Find where the given text appears and provide that cell's center as [X, Y] coordinate. 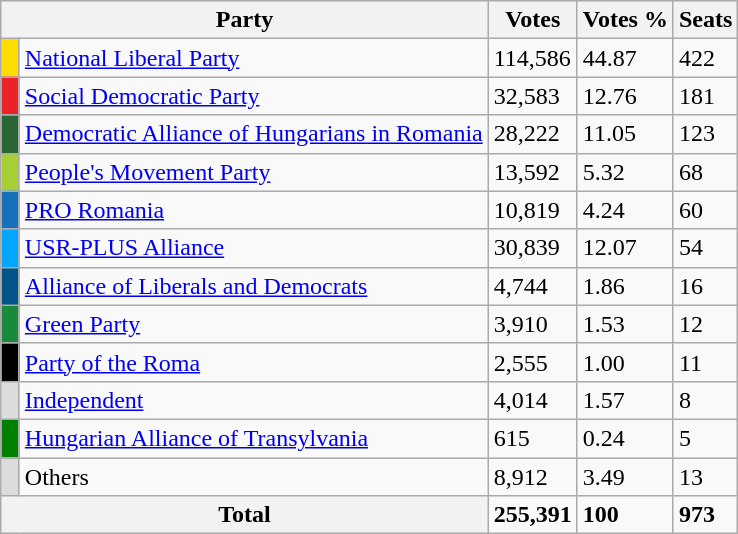
16 [705, 286]
People's Movement Party [254, 172]
10,819 [532, 210]
USR-PLUS Alliance [254, 248]
3,910 [532, 324]
Votes [532, 20]
8,912 [532, 477]
54 [705, 248]
0.24 [625, 438]
13,592 [532, 172]
32,583 [532, 96]
Seats [705, 20]
3.49 [625, 477]
Independent [254, 400]
123 [705, 134]
1.86 [625, 286]
114,586 [532, 58]
Party of the Roma [254, 362]
12.07 [625, 248]
Alliance of Liberals and Democrats [254, 286]
1.57 [625, 400]
8 [705, 400]
Green Party [254, 324]
Party [244, 20]
44.87 [625, 58]
4,014 [532, 400]
Hungarian Alliance of Transylvania [254, 438]
4.24 [625, 210]
30,839 [532, 248]
1.53 [625, 324]
615 [532, 438]
National Liberal Party [254, 58]
5 [705, 438]
28,222 [532, 134]
2,555 [532, 362]
4,744 [532, 286]
Democratic Alliance of Hungarians in Romania [254, 134]
11.05 [625, 134]
PRO Romania [254, 210]
1.00 [625, 362]
60 [705, 210]
68 [705, 172]
Total [244, 515]
12 [705, 324]
Votes % [625, 20]
5.32 [625, 172]
255,391 [532, 515]
12.76 [625, 96]
11 [705, 362]
422 [705, 58]
181 [705, 96]
100 [625, 515]
13 [705, 477]
Social Democratic Party [254, 96]
Others [254, 477]
973 [705, 515]
